Return the [X, Y] coordinate for the center point of the cell that contains the specified text.  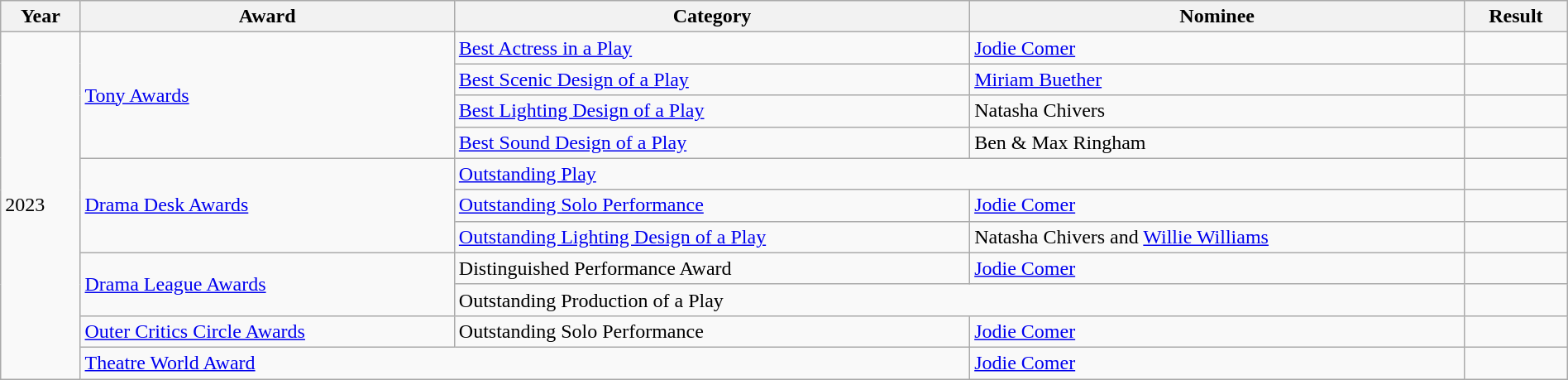
Tony Awards [267, 95]
Best Sound Design of a Play [711, 142]
Outstanding Lighting Design of a Play [711, 237]
Best Scenic Design of a Play [711, 79]
Ben & Max Ringham [1217, 142]
Best Lighting Design of a Play [711, 111]
Year [41, 17]
Best Actress in a Play [711, 48]
Natasha Chivers [1217, 111]
2023 [41, 205]
Outer Critics Circle Awards [267, 331]
Outstanding Play [959, 174]
Award [267, 17]
Drama League Awards [267, 284]
Nominee [1217, 17]
Result [1517, 17]
Outstanding Production of a Play [959, 300]
Natasha Chivers and Willie Williams [1217, 237]
Distinguished Performance Award [711, 268]
Theatre World Award [525, 363]
Miriam Buether [1217, 79]
Drama Desk Awards [267, 205]
Category [711, 17]
